Return the [x, y] coordinate for the center point of the cell that contains the specified text.  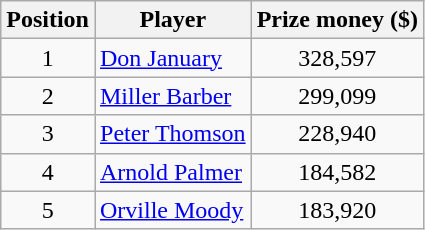
4 [48, 172]
183,920 [337, 210]
Miller Barber [172, 96]
Position [48, 20]
184,582 [337, 172]
228,940 [337, 134]
Don January [172, 58]
299,099 [337, 96]
Orville Moody [172, 210]
328,597 [337, 58]
Prize money ($) [337, 20]
5 [48, 210]
Player [172, 20]
3 [48, 134]
Peter Thomson [172, 134]
1 [48, 58]
2 [48, 96]
Arnold Palmer [172, 172]
